Extract the (X, Y) coordinate from the center of the cell holding the provided text.  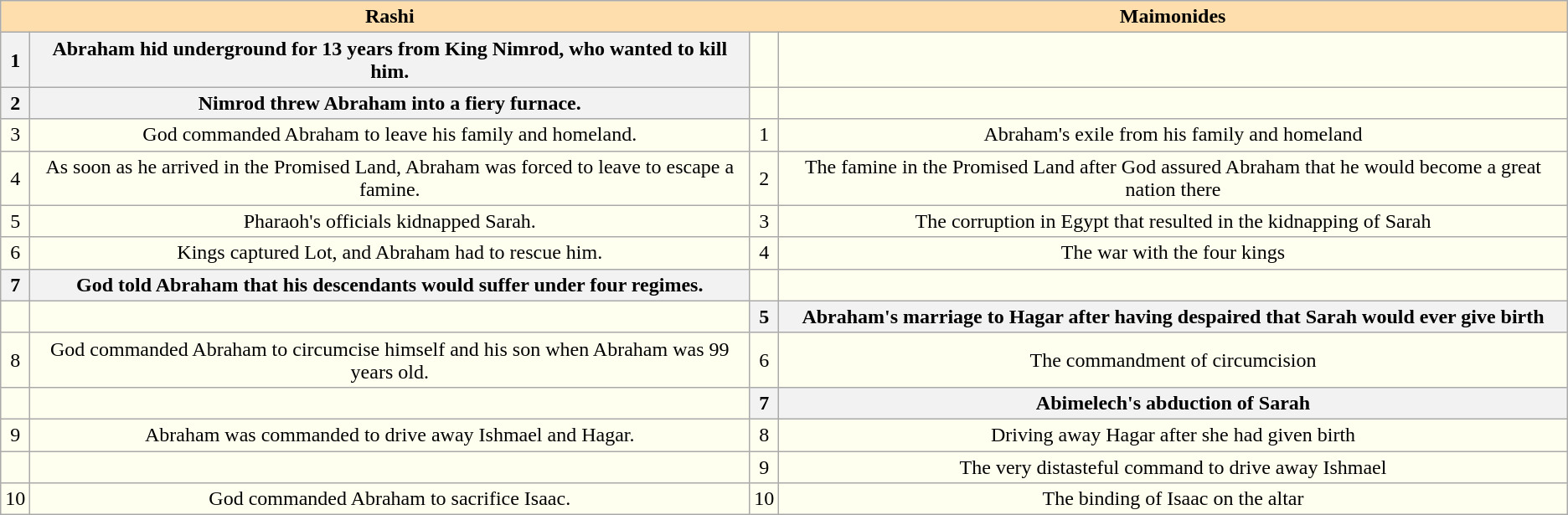
Kings captured Lot, and Abraham had to rescue him. (390, 253)
God told Abraham that his descendants would suffer under four regimes. (390, 285)
Abraham's exile from his family and homeland (1173, 135)
Abraham was commanded to drive away Ishmael and Hagar. (390, 435)
The corruption in Egypt that resulted in the kidnapping of Sarah (1173, 221)
The war with the four kings (1173, 253)
God commanded Abraham to leave his family and homeland. (390, 135)
Pharaoh's officials kidnapped Sarah. (390, 221)
God commanded Abraham to sacrifice Isaac. (390, 499)
The very distasteful command to drive away Ishmael (1173, 466)
Maimonides (1173, 17)
Rashi (390, 17)
Abraham's marriage to Hagar after having despaired that Sarah would ever give birth (1173, 317)
The binding of Isaac on the altar (1173, 499)
Driving away Hagar after she had given birth (1173, 435)
Abraham hid underground for 13 years from King Nimrod, who wanted to kill him. (390, 60)
Nimrod threw Abraham into a fiery furnace. (390, 103)
As soon as he arrived in the Promised Land, Abraham was forced to leave to escape a famine. (390, 178)
Abimelech's abduction of Sarah (1173, 403)
God commanded Abraham to circumcise himself and his son when Abraham was 99 years old. (390, 360)
The commandment of circumcision (1173, 360)
The famine in the Promised Land after God assured Abraham that he would become a great nation there (1173, 178)
